Identify which cell holds the provided text, then report its (X, Y) central coordinate. 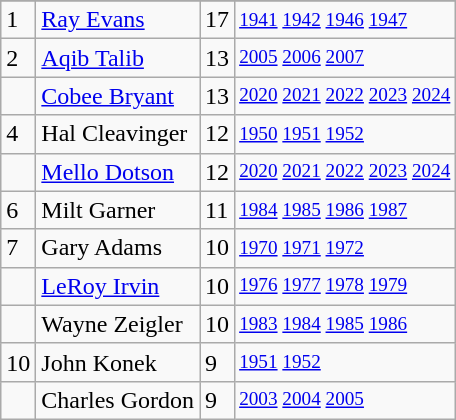
Wayne Zeigler (118, 324)
2003 2004 2005 (345, 400)
6 (18, 210)
John Konek (118, 362)
1984 1985 1986 1987 (345, 210)
11 (218, 210)
Gary Adams (118, 248)
1 (18, 20)
1970 1971 1972 (345, 248)
Aqib Talib (118, 58)
Ray Evans (118, 20)
2005 2006 2007 (345, 58)
Mello Dotson (118, 172)
Cobee Bryant (118, 96)
Hal Cleavinger (118, 134)
1983 1984 1985 1986 (345, 324)
4 (18, 134)
Charles Gordon (118, 400)
LeRoy Irvin (118, 286)
2 (18, 58)
1976 1977 1978 1979 (345, 286)
Milt Garner (118, 210)
17 (218, 20)
1941 1942 1946 1947 (345, 20)
7 (18, 248)
1951 1952 (345, 362)
1950 1951 1952 (345, 134)
